Extract the (X, Y) coordinate from the center of the cell holding the provided text.  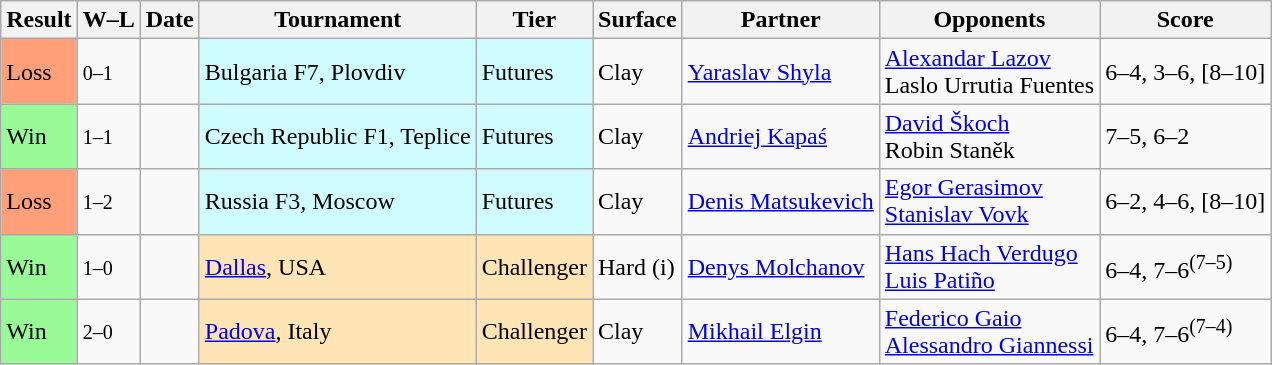
Padova, Italy (338, 332)
1–1 (108, 136)
0–1 (108, 72)
1–2 (108, 202)
Bulgaria F7, Plovdiv (338, 72)
Yaraslav Shyla (780, 72)
6–4, 7–6(7–4) (1186, 332)
1–0 (108, 266)
7–5, 6–2 (1186, 136)
Surface (637, 20)
Hans Hach Verdugo Luis Patiño (989, 266)
Denis Matsukevich (780, 202)
Tier (534, 20)
Partner (780, 20)
Hard (i) (637, 266)
2–0 (108, 332)
Egor Gerasimov Stanislav Vovk (989, 202)
6–4, 7–6(7–5) (1186, 266)
Czech Republic F1, Teplice (338, 136)
6–2, 4–6, [8–10] (1186, 202)
Russia F3, Moscow (338, 202)
Date (170, 20)
Opponents (989, 20)
Denys Molchanov (780, 266)
Alexandar Lazov Laslo Urrutia Fuentes (989, 72)
W–L (108, 20)
Andriej Kapaś (780, 136)
David Škoch Robin Staněk (989, 136)
Result (39, 20)
Dallas, USA (338, 266)
6–4, 3–6, [8–10] (1186, 72)
Mikhail Elgin (780, 332)
Score (1186, 20)
Federico Gaio Alessandro Giannessi (989, 332)
Tournament (338, 20)
